Capture the cell that displays the provided text and extract its [X, Y] central coordinate. 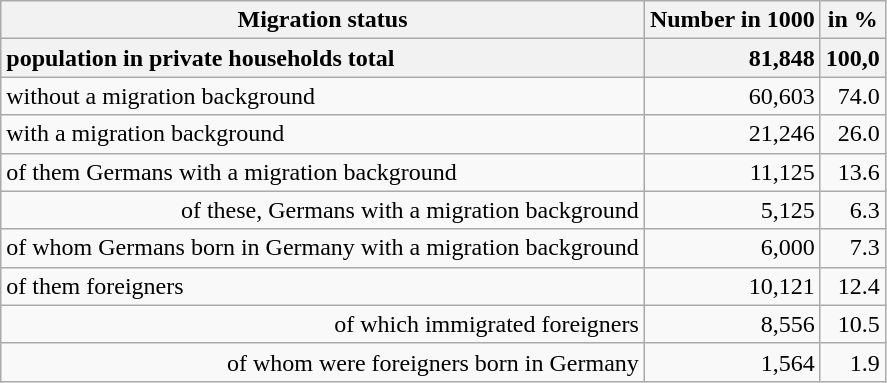
7.3 [852, 248]
6,000 [732, 248]
of whom were foreigners born in Germany [323, 362]
60,603 [732, 96]
Number in 1000 [732, 20]
in % [852, 20]
5,125 [732, 210]
of these, Germans with a migration background [323, 210]
Migration status [323, 20]
6.3 [852, 210]
74.0 [852, 96]
without a migration background [323, 96]
10,121 [732, 286]
population in private households total [323, 58]
21,246 [732, 134]
81,848 [732, 58]
100,0 [852, 58]
11,125 [732, 172]
of which immigrated foreigners [323, 324]
26.0 [852, 134]
1,564 [732, 362]
of them Germans with a migration background [323, 172]
with a migration background [323, 134]
13.6 [852, 172]
8,556 [732, 324]
of whom Germans born in Germany with a migration background [323, 248]
1.9 [852, 362]
10.5 [852, 324]
of them foreigners [323, 286]
12.4 [852, 286]
